Provide the (x, y) coordinate of the cell's center where the given text is located.  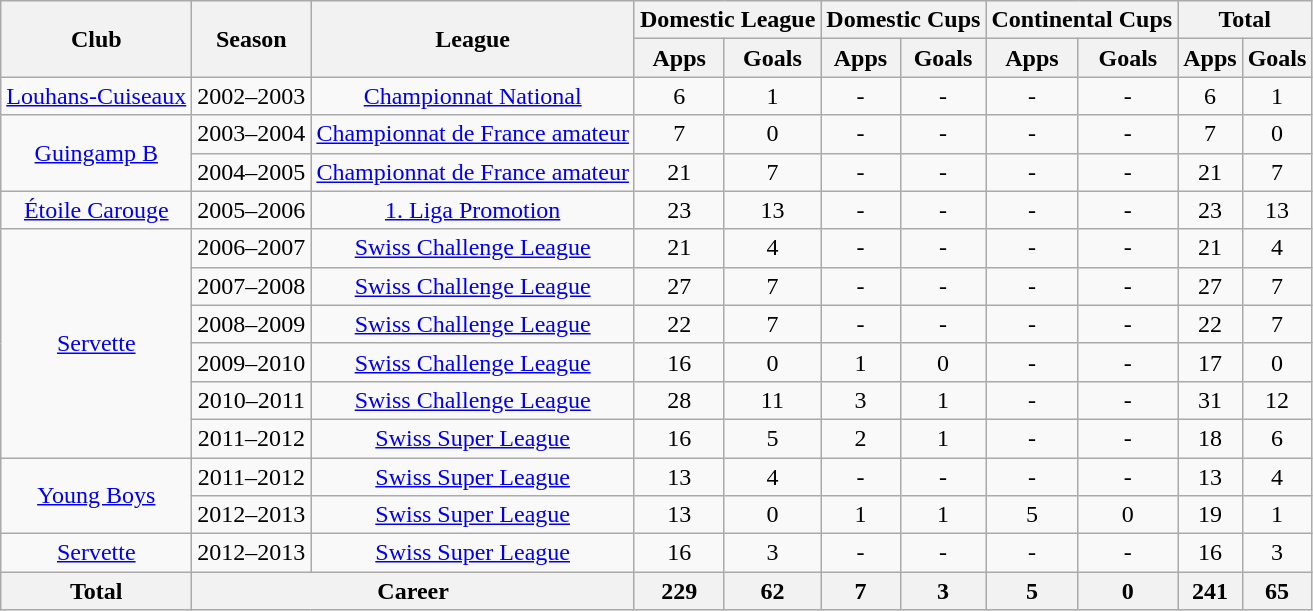
31 (1210, 400)
11 (772, 400)
19 (1210, 515)
Domestic League (727, 20)
2004–2005 (252, 172)
28 (678, 400)
229 (678, 591)
Étoile Carouge (96, 210)
2007–2008 (252, 286)
Championnat National (473, 96)
Domestic Cups (904, 20)
18 (1210, 438)
Young Boys (96, 496)
2 (860, 438)
League (473, 39)
2009–2010 (252, 362)
12 (1277, 400)
1. Liga Promotion (473, 210)
17 (1210, 362)
Career (414, 591)
2002–2003 (252, 96)
65 (1277, 591)
62 (772, 591)
Club (96, 39)
Season (252, 39)
2006–2007 (252, 248)
Guingamp B (96, 153)
241 (1210, 591)
Louhans-Cuiseaux (96, 96)
Continental Cups (1082, 20)
2005–2006 (252, 210)
2008–2009 (252, 324)
2003–2004 (252, 134)
2010–2011 (252, 400)
